Detect which cell encompasses the target text, then output its (X, Y) center coordinate. 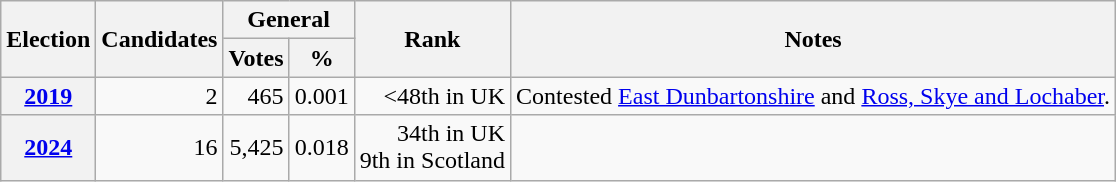
16 (160, 148)
General (288, 20)
0.018 (322, 148)
2019 (48, 96)
Votes (256, 58)
Election (48, 39)
Contested East Dunbartonshire and Ross, Skye and Lochaber. (814, 96)
0.001 (322, 96)
2 (160, 96)
Candidates (160, 39)
Notes (814, 39)
% (322, 58)
5,425 (256, 148)
34th in UK 9th in Scotland (432, 148)
<48th in UK (432, 96)
Rank (432, 39)
465 (256, 96)
2024 (48, 148)
